Output the [X, Y] coordinate of the center of the cell containing the given text.  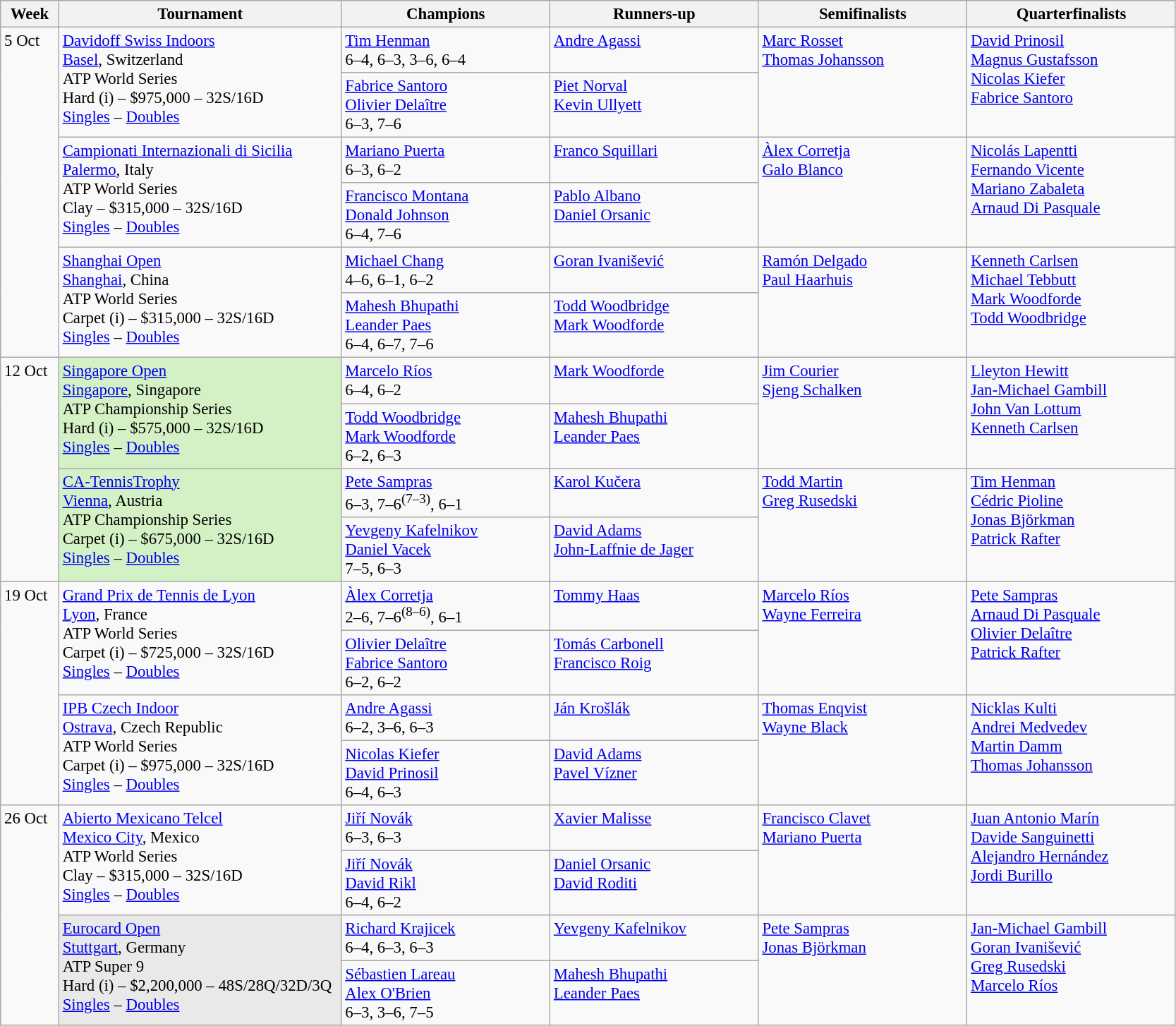
David Adams John-Laffnie de Jager [655, 549]
David Prinosil Magnus Gustafsson Nicolas Kiefer Fabrice Santoro [1072, 83]
Todd Woodbridge Mark Woodforde [655, 326]
Champions [446, 14]
Thomas Enqvist Wayne Black [863, 750]
Lleyton Hewitt Jan-Michael Gambill John Van Lottum Kenneth Carlsen [1072, 413]
Mariano Puerta6–3, 6–2 [446, 161]
Tim Henman6–4, 6–3, 3–6, 6–4 [446, 51]
Marcelo Ríos Wayne Ferreira [863, 638]
19 Oct [30, 693]
Goran Ivanišević [655, 271]
Pete Sampras Arnaud Di Pasquale Olivier Delaître Patrick Rafter [1072, 638]
Jiří Novák David Rikl 6–4, 6–2 [446, 883]
Tomás Carbonell Francisco Roig [655, 663]
Jan-Michael Gambill Goran Ivanišević Greg Rusedski Marcelo Ríos [1072, 970]
Pablo Albano Daniel Orsanic [655, 215]
Àlex Corretja Galo Blanco [863, 193]
Franco Squillari [655, 161]
Ján Krošlák [655, 718]
Daniel Orsanic David Roditi [655, 883]
Todd Martin Greg Rusedski [863, 525]
Fabrice Santoro Olivier Delaître6–3, 7–6 [446, 105]
Nicklas Kulti Andrei Medvedev Martin Damm Thomas Johansson [1072, 750]
Nicolás Lapentti Fernando Vicente Mariano Zabaleta Arnaud Di Pasquale [1072, 193]
Kenneth Carlsen Michael Tebbutt Mark Woodforde Todd Woodbridge [1072, 303]
Eurocard OpenStuttgart, GermanyATP Super 9Hard (i) – $2,200,000 – 48S/28Q/32D/3QSingles – Doubles [200, 970]
Xavier Malisse [655, 828]
Tommy Haas [655, 605]
Semifinalists [863, 14]
Michael Chang4–6, 6–1, 6–2 [446, 271]
Quarterfinalists [1072, 14]
Week [30, 14]
Olivier Delaître Fabrice Santoro 6–2, 6–2 [446, 663]
Marcelo Ríos6–4, 6–2 [446, 381]
Yevgeny Kafelnikov [655, 939]
Abierto Mexicano TelcelMexico City, MexicoATP World SeriesClay – $315,000 – 32S/16DSingles – Doubles [200, 860]
12 Oct [30, 470]
Davidoff Swiss IndoorsBasel, Switzerland ATP World SeriesHard (i) – $975,000 – 32S/16DSingles – Doubles [200, 83]
Andre Agassi [655, 51]
26 Oct [30, 915]
Todd Woodbridge Mark Woodforde6–2, 6–3 [446, 436]
IPB Czech IndoorOstrava, Czech RepublicATP World SeriesCarpet (i) – $975,000 – 32S/16DSingles – Doubles [200, 750]
Nicolas Kiefer David Prinosil6–4, 6–3 [446, 773]
Juan Antonio Marín Davide Sanguinetti Alejandro Hernández Jordi Burillo [1072, 860]
CA-TennisTrophyVienna, Austria ATP Championship SeriesCarpet (i) – $675,000 – 32S/16DSingles – Doubles [200, 525]
Sébastien Lareau Alex O'Brien6–3, 3–6, 7–5 [446, 994]
Singapore OpenSingapore, Singapore ATP Championship SeriesHard (i) – $575,000 – 32S/16DSingles – Doubles [200, 413]
Tim Henman Cédric Pioline Jonas Björkman Patrick Rafter [1072, 525]
Shanghai OpenShanghai, China ATP World SeriesCarpet (i) – $315,000 – 32S/16DSingles – Doubles [200, 303]
Àlex Corretja2–6, 7–6(8–6), 6–1 [446, 605]
Mark Woodforde [655, 381]
Yevgeny Kafelnikov Daniel Vacek7–5, 6–3 [446, 549]
Andre Agassi6–2, 3–6, 6–3 [446, 718]
Piet Norval Kevin Ullyett [655, 105]
Pete Sampras Jonas Björkman [863, 970]
Runners-up [655, 14]
5 Oct [30, 193]
Marc Rosset Thomas Johansson [863, 83]
Ramón Delgado Paul Haarhuis [863, 303]
Francisco Montana Donald Johnson6–4, 7–6 [446, 215]
Campionati Internazionali di SiciliaPalermo, Italy ATP World SeriesClay – $315,000 – 32S/16DSingles – Doubles [200, 193]
David Adams Pavel Vízner [655, 773]
Karol Kučera [655, 493]
Tournament [200, 14]
Mahesh Bhupathi Leander Paes6–4, 6–7, 7–6 [446, 326]
Jim Courier Sjeng Schalken [863, 413]
Jiří Novák6–3, 6–3 [446, 828]
Richard Krajicek6–4, 6–3, 6–3 [446, 939]
Grand Prix de Tennis de LyonLyon, FranceATP World SeriesCarpet (i) – $725,000 – 32S/16DSingles – Doubles [200, 638]
Pete Sampras6–3, 7–6(7–3), 6–1 [446, 493]
Francisco Clavet Mariano Puerta [863, 860]
